Locate the cell with the specified text and output its [x, y] center coordinate. 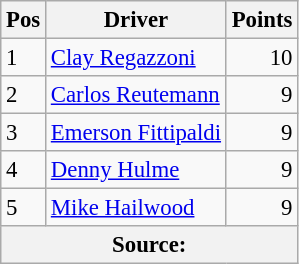
3 [24, 133]
Pos [24, 20]
Source: [150, 245]
Mike Hailwood [136, 208]
1 [24, 58]
Points [262, 20]
Clay Regazzoni [136, 58]
2 [24, 95]
Denny Hulme [136, 170]
Carlos Reutemann [136, 95]
Emerson Fittipaldi [136, 133]
10 [262, 58]
5 [24, 208]
4 [24, 170]
Driver [136, 20]
